Find where the given text appears and provide that cell's center as [x, y] coordinate. 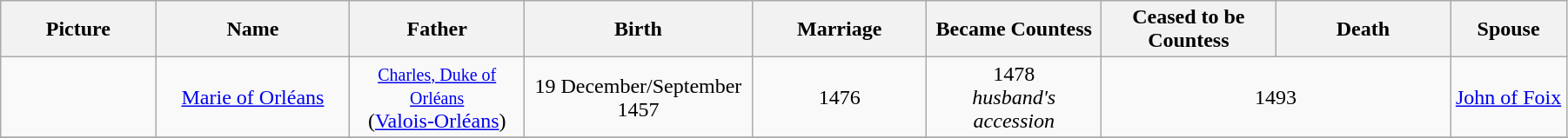
1493 [1276, 97]
Marriage [839, 30]
Name [252, 30]
1476 [839, 97]
Birth [638, 30]
Father [437, 30]
1478husband's accession [1015, 97]
19 December/September 1457 [638, 97]
Picture [78, 30]
Death [1363, 30]
Ceased to be Countess [1189, 30]
Marie of Orléans [252, 97]
Spouse [1509, 30]
John of Foix [1509, 97]
Charles, Duke of Orléans(Valois-Orléans) [437, 97]
Became Countess [1015, 30]
